Return the [X, Y] coordinate for the center point of the cell that contains the specified text.  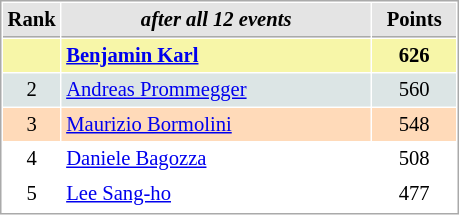
626 [414, 56]
Andreas Prommegger [216, 90]
4 [32, 158]
5 [32, 194]
548 [414, 124]
Maurizio Bormolini [216, 124]
560 [414, 90]
Points [414, 20]
Lee Sang-ho [216, 194]
Rank [32, 20]
3 [32, 124]
Benjamin Karl [216, 56]
508 [414, 158]
Daniele Bagozza [216, 158]
2 [32, 90]
477 [414, 194]
after all 12 events [216, 20]
